Locate the cell with the specified text and output its (x, y) center coordinate. 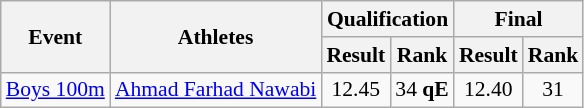
Ahmad Farhad Nawabi (216, 90)
Event (56, 36)
Boys 100m (56, 90)
Athletes (216, 36)
34 qE (422, 90)
Final (518, 19)
12.40 (488, 90)
12.45 (356, 90)
31 (554, 90)
Qualification (387, 19)
